From the cell containing the given text, extract its center point as [x, y] coordinate. 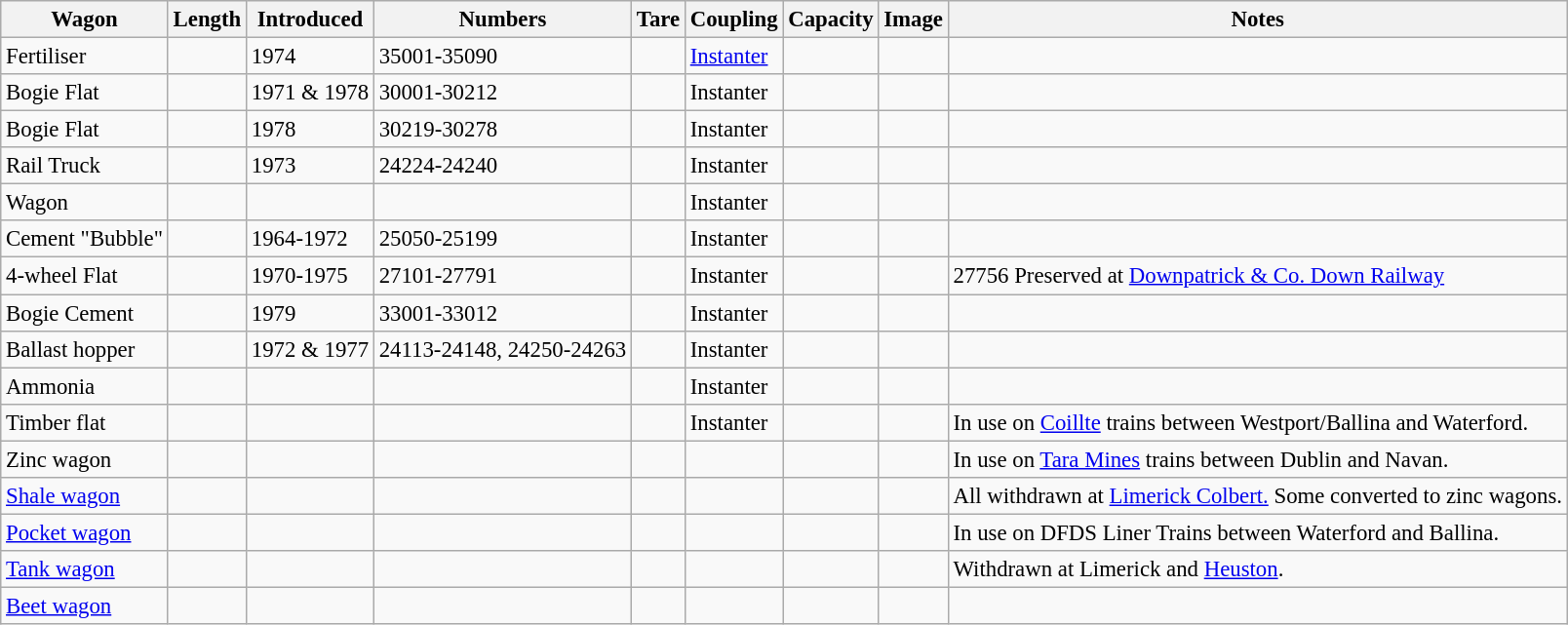
Introduced [310, 20]
30001-30212 [502, 93]
In use on DFDS Liner Trains between Waterford and Ballina. [1258, 532]
35001-35090 [502, 57]
Length [207, 20]
1973 [310, 166]
Timber flat [85, 422]
1972 & 1977 [310, 349]
Zinc wagon [85, 459]
All withdrawn at Limerick Colbert. Some converted to zinc wagons. [1258, 496]
Shale wagon [85, 496]
Beet wagon [85, 605]
Ballast hopper [85, 349]
Coupling [733, 20]
27101-27791 [502, 276]
24113-24148, 24250-24263 [502, 349]
Capacity [831, 20]
30219-30278 [502, 130]
1974 [310, 57]
Ammonia [85, 386]
1978 [310, 130]
27756 Preserved at Downpatrick & Co. Down Railway [1258, 276]
Cement "Bubble" [85, 239]
Notes [1258, 20]
1971 & 1978 [310, 93]
Numbers [502, 20]
Rail Truck [85, 166]
Pocket wagon [85, 532]
24224-24240 [502, 166]
Fertiliser [85, 57]
In use on Tara Mines trains between Dublin and Navan. [1258, 459]
Bogie Cement [85, 313]
Tare [659, 20]
Tank wagon [85, 569]
Image [913, 20]
33001-33012 [502, 313]
25050-25199 [502, 239]
1970-1975 [310, 276]
4-wheel Flat [85, 276]
1979 [310, 313]
Withdrawn at Limerick and Heuston. [1258, 569]
1964-1972 [310, 239]
In use on Coillte trains between Westport/Ballina and Waterford. [1258, 422]
